Provide the [x, y] coordinate of the cell's center where the given text is located.  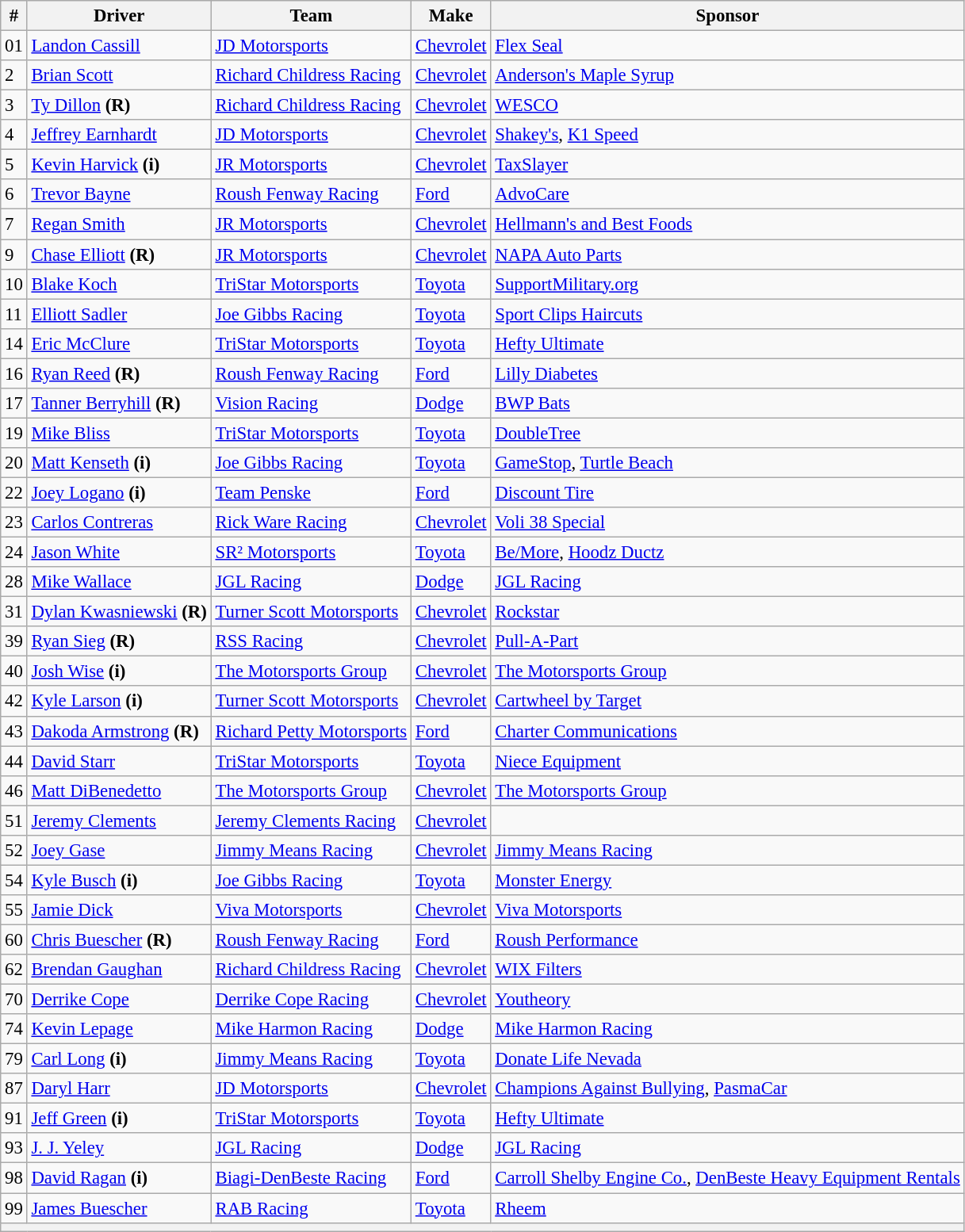
Tanner Berryhill (R) [119, 404]
Rick Ware Racing [311, 522]
93 [14, 1149]
Rheem [728, 1208]
Youtheory [728, 1000]
62 [14, 970]
Rockstar [728, 612]
7 [14, 224]
Matt Kenseth (i) [119, 463]
Ty Dillon (R) [119, 105]
Lilly Diabetes [728, 373]
Joey Gase [119, 851]
2 [14, 75]
Pull-A-Part [728, 641]
Flex Seal [728, 46]
3 [14, 105]
Roush Performance [728, 939]
Daryl Harr [119, 1089]
40 [14, 671]
AdvoCare [728, 194]
74 [14, 1029]
Mike Wallace [119, 582]
# [14, 16]
6 [14, 194]
SR² Motorsports [311, 553]
Kevin Lepage [119, 1029]
Shakey's, K1 Speed [728, 135]
51 [14, 821]
70 [14, 1000]
WIX Filters [728, 970]
23 [14, 522]
22 [14, 492]
55 [14, 910]
39 [14, 641]
Jeremy Clements Racing [311, 821]
99 [14, 1208]
Elliott Sadler [119, 314]
14 [14, 343]
Derrike Cope Racing [311, 1000]
Richard Petty Motorsports [311, 731]
Chris Buescher (R) [119, 939]
J. J. Yeley [119, 1149]
Mike Bliss [119, 433]
Sponsor [728, 16]
31 [14, 612]
Dakoda Armstrong (R) [119, 731]
43 [14, 731]
44 [14, 761]
60 [14, 939]
BWP Bats [728, 404]
David Ragan (i) [119, 1178]
Voli 38 Special [728, 522]
Joey Logano (i) [119, 492]
Discount Tire [728, 492]
Donate Life Nevada [728, 1059]
Brendan Gaughan [119, 970]
Jeremy Clements [119, 821]
Jeffrey Earnhardt [119, 135]
Monster Energy [728, 880]
Josh Wise (i) [119, 671]
Carl Long (i) [119, 1059]
5 [14, 165]
Regan Smith [119, 224]
01 [14, 46]
Jamie Dick [119, 910]
Eric McClure [119, 343]
Team [311, 16]
Ryan Reed (R) [119, 373]
Dylan Kwasniewski (R) [119, 612]
28 [14, 582]
Hellmann's and Best Foods [728, 224]
Jeff Green (i) [119, 1119]
GameStop, Turtle Beach [728, 463]
Carroll Shelby Engine Co., DenBeste Heavy Equipment Rentals [728, 1178]
Be/More, Hoodz Ductz [728, 553]
Brian Scott [119, 75]
DoubleTree [728, 433]
Blake Koch [119, 284]
James Buescher [119, 1208]
42 [14, 702]
Anderson's Maple Syrup [728, 75]
Kevin Harvick (i) [119, 165]
91 [14, 1119]
Trevor Bayne [119, 194]
Carlos Contreras [119, 522]
Niece Equipment [728, 761]
SupportMilitary.org [728, 284]
46 [14, 790]
19 [14, 433]
Landon Cassill [119, 46]
Kyle Larson (i) [119, 702]
Kyle Busch (i) [119, 880]
Charter Communications [728, 731]
98 [14, 1178]
4 [14, 135]
54 [14, 880]
Vision Racing [311, 404]
Ryan Sieg (R) [119, 641]
9 [14, 254]
Sport Clips Haircuts [728, 314]
Jason White [119, 553]
Cartwheel by Target [728, 702]
24 [14, 553]
TaxSlayer [728, 165]
Champions Against Bullying, PasmaCar [728, 1089]
NAPA Auto Parts [728, 254]
Matt DiBenedetto [119, 790]
Make [451, 16]
Driver [119, 16]
17 [14, 404]
David Starr [119, 761]
Team Penske [311, 492]
20 [14, 463]
Chase Elliott (R) [119, 254]
RSS Racing [311, 641]
87 [14, 1089]
Derrike Cope [119, 1000]
11 [14, 314]
Biagi-DenBeste Racing [311, 1178]
16 [14, 373]
RAB Racing [311, 1208]
52 [14, 851]
10 [14, 284]
WESCO [728, 105]
79 [14, 1059]
